Scan for the cell matching the given text and deliver its (X, Y) coordinate at center. 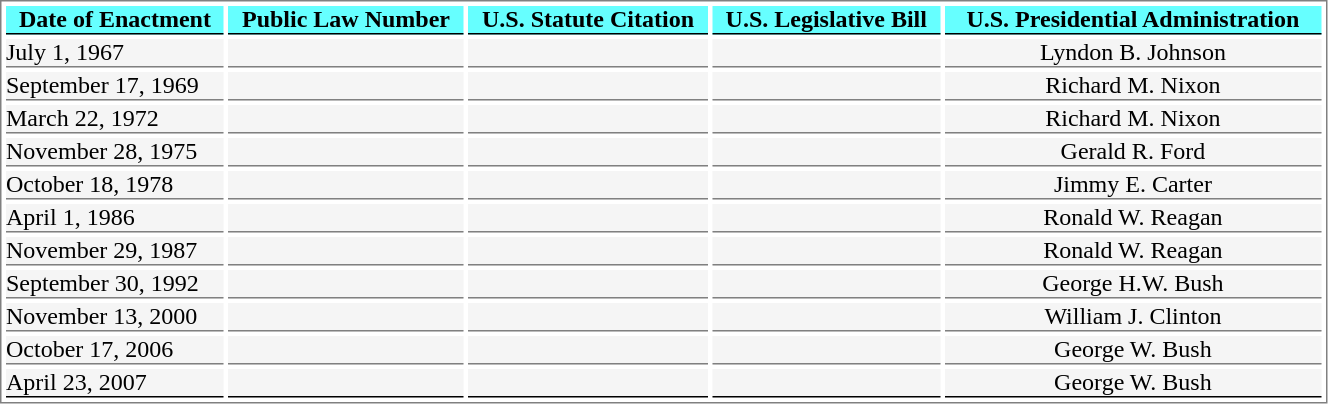
U.S. Legislative Bill (826, 20)
March 22, 1972 (115, 119)
October 18, 1978 (115, 185)
November 13, 2000 (115, 317)
April 23, 2007 (115, 383)
William J. Clinton (1134, 317)
U.S. Statute Citation (588, 20)
George H.W. Bush (1134, 284)
Gerald R. Ford (1134, 152)
Public Law Number (346, 20)
September 30, 1992 (115, 284)
Date of Enactment (115, 20)
Lyndon B. Johnson (1134, 53)
U.S. Presidential Administration (1134, 20)
Jimmy E. Carter (1134, 185)
November 28, 1975 (115, 152)
October 17, 2006 (115, 350)
September 17, 1969 (115, 86)
April 1, 1986 (115, 218)
November 29, 1987 (115, 251)
July 1, 1967 (115, 53)
